Return the (X, Y) coordinate for the center point of the cell that contains the specified text.  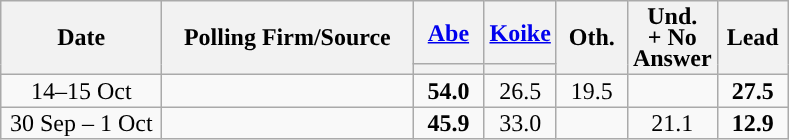
27.5 (752, 91)
Date (82, 38)
Abe (448, 32)
21.1 (672, 123)
Und.+ NoAnswer (672, 38)
45.9 (448, 123)
14–15 Oct (82, 91)
Lead (752, 38)
33.0 (520, 123)
Polling Firm/Source (288, 38)
54.0 (448, 91)
Oth. (592, 38)
Koike (520, 32)
30 Sep – 1 Oct (82, 123)
19.5 (592, 91)
26.5 (520, 91)
12.9 (752, 123)
